Identify which cell holds the provided text, then report its [x, y] central coordinate. 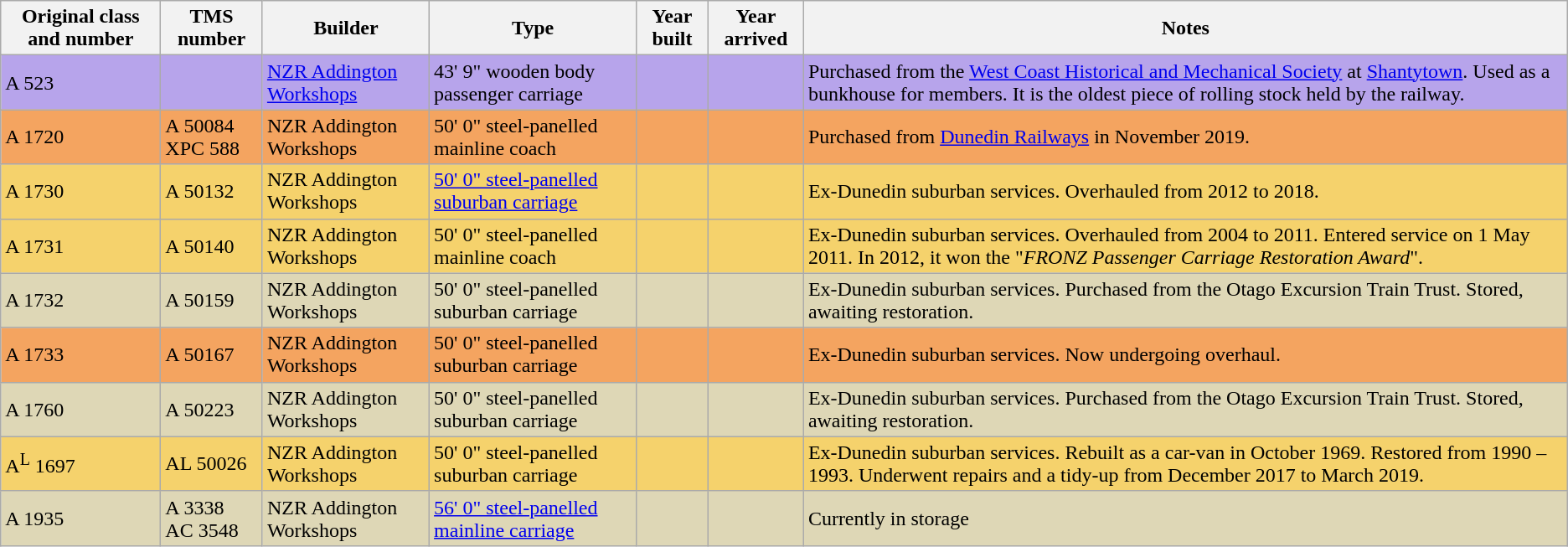
A 1733 [80, 355]
Ex-Dunedin suburban services. Now undergoing overhaul. [1185, 355]
A 1731 [80, 246]
43' 9" wooden body passenger carriage [533, 82]
Currently in storage [1185, 518]
56' 0" steel-panelled mainline carriage [533, 518]
A 50223 [212, 409]
AL 1697 [80, 464]
Type [533, 28]
A 50140 [212, 246]
TMS number [212, 28]
A 50167 [212, 355]
Year arrived [756, 28]
Purchased from Dunedin Railways in November 2019. [1185, 137]
A 50159 [212, 300]
Builder [345, 28]
A 50132 [212, 191]
A 1720 [80, 137]
Ex-Dunedin suburban services. Overhauled from 2012 to 2018. [1185, 191]
A 50084XPC 588 [212, 137]
A 1730 [80, 191]
A 1760 [80, 409]
Year built [672, 28]
A 3338AC 3548 [212, 518]
A 1935 [80, 518]
Original class and number [80, 28]
AL 50026 [212, 464]
Notes [1185, 28]
A 1732 [80, 300]
A 523 [80, 82]
